Output the [X, Y] coordinate of the center of the cell containing the given text.  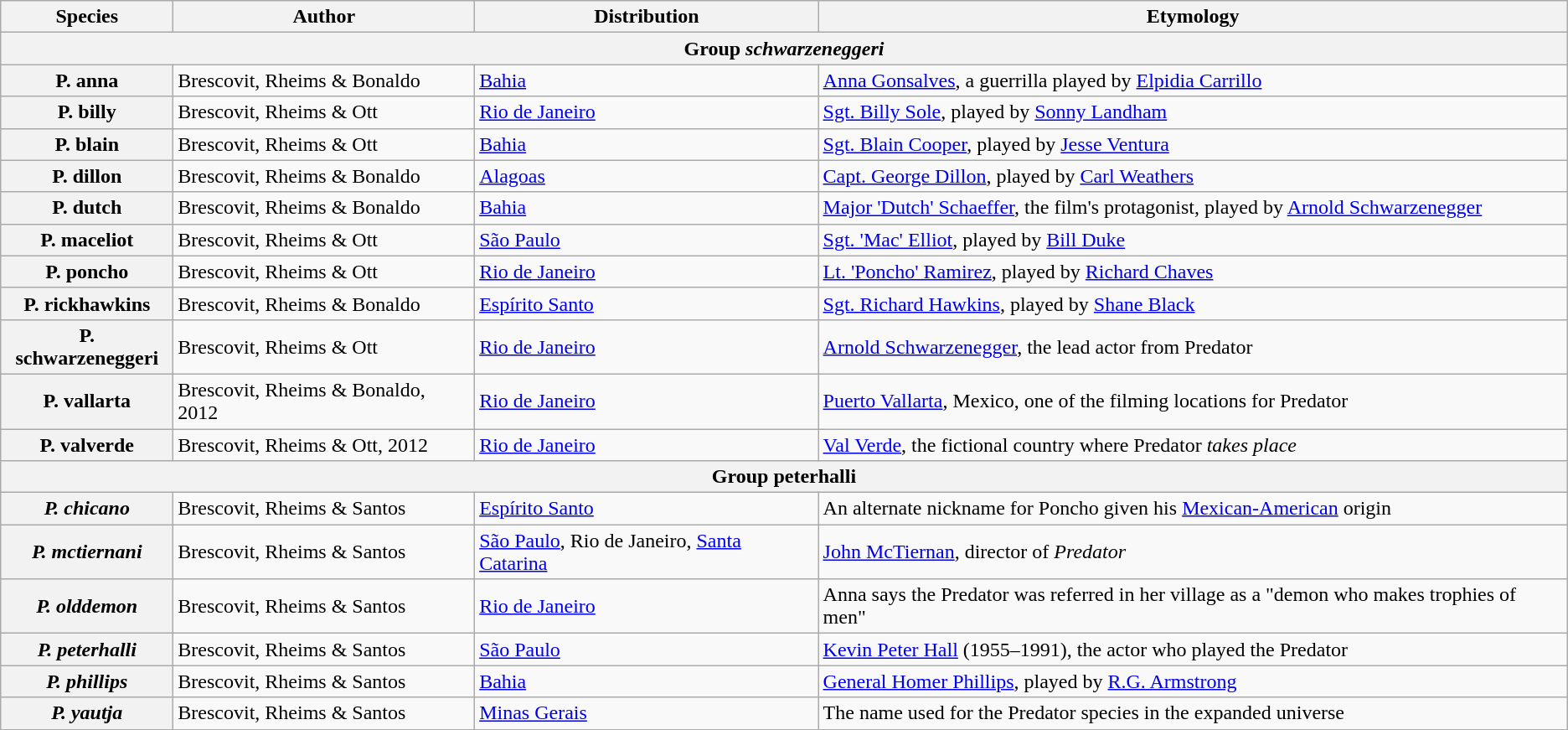
Capt. George Dillon, played by Carl Weathers [1193, 176]
Major 'Dutch' Schaeffer, the film's protagonist, played by Arnold Schwarzenegger [1193, 208]
Sgt. 'Mac' Elliot, played by Bill Duke [1193, 240]
General Homer Phillips, played by R.G. Armstrong [1193, 681]
Val Verde, the fictional country where Predator takes place [1193, 445]
Sgt. Blain Cooper, played by Jesse Ventura [1193, 144]
Anna Gonsalves, a guerrilla played by Elpidia Carrillo [1193, 80]
Sgt. Billy Sole, played by Sonny Landham [1193, 112]
P. poncho [87, 272]
P. schwarzeneggeri [87, 347]
P. anna [87, 80]
Arnold Schwarzenegger, the lead actor from Predator [1193, 347]
P. valverde [87, 445]
P. blain [87, 144]
Author [324, 17]
Group peterhalli [784, 477]
John McTiernan, director of Predator [1193, 551]
P. dutch [87, 208]
P. phillips [87, 681]
Etymology [1193, 17]
Species [87, 17]
P. billy [87, 112]
P. dillon [87, 176]
Sgt. Richard Hawkins, played by Shane Black [1193, 303]
P. chicano [87, 509]
Brescovit, Rheims & Ott, 2012 [324, 445]
São Paulo, Rio de Janeiro, Santa Catarina [647, 551]
P. vallarta [87, 401]
P. rickhawkins [87, 303]
Distribution [647, 17]
Lt. 'Poncho' Ramirez, played by Richard Chaves [1193, 272]
P. peterhalli [87, 650]
P. yautja [87, 713]
An alternate nickname for Poncho given his Mexican-American origin [1193, 509]
Minas Gerais [647, 713]
Group schwarzeneggeri [784, 49]
Kevin Peter Hall (1955–1991), the actor who played the Predator [1193, 650]
P. maceliot [87, 240]
Alagoas [647, 176]
P. olddemon [87, 607]
Brescovit, Rheims & Bonaldo, 2012 [324, 401]
The name used for the Predator species in the expanded universe [1193, 713]
P. mctiernani [87, 551]
Anna says the Predator was referred in her village as a "demon who makes trophies of men" [1193, 607]
Puerto Vallarta, Mexico, one of the filming locations for Predator [1193, 401]
